Find where the given text appears and provide that cell's center as [x, y] coordinate. 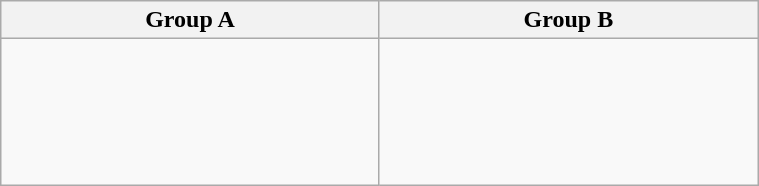
Group B [568, 20]
Group A [190, 20]
